Return (X, Y) of the center of cell containing provided text 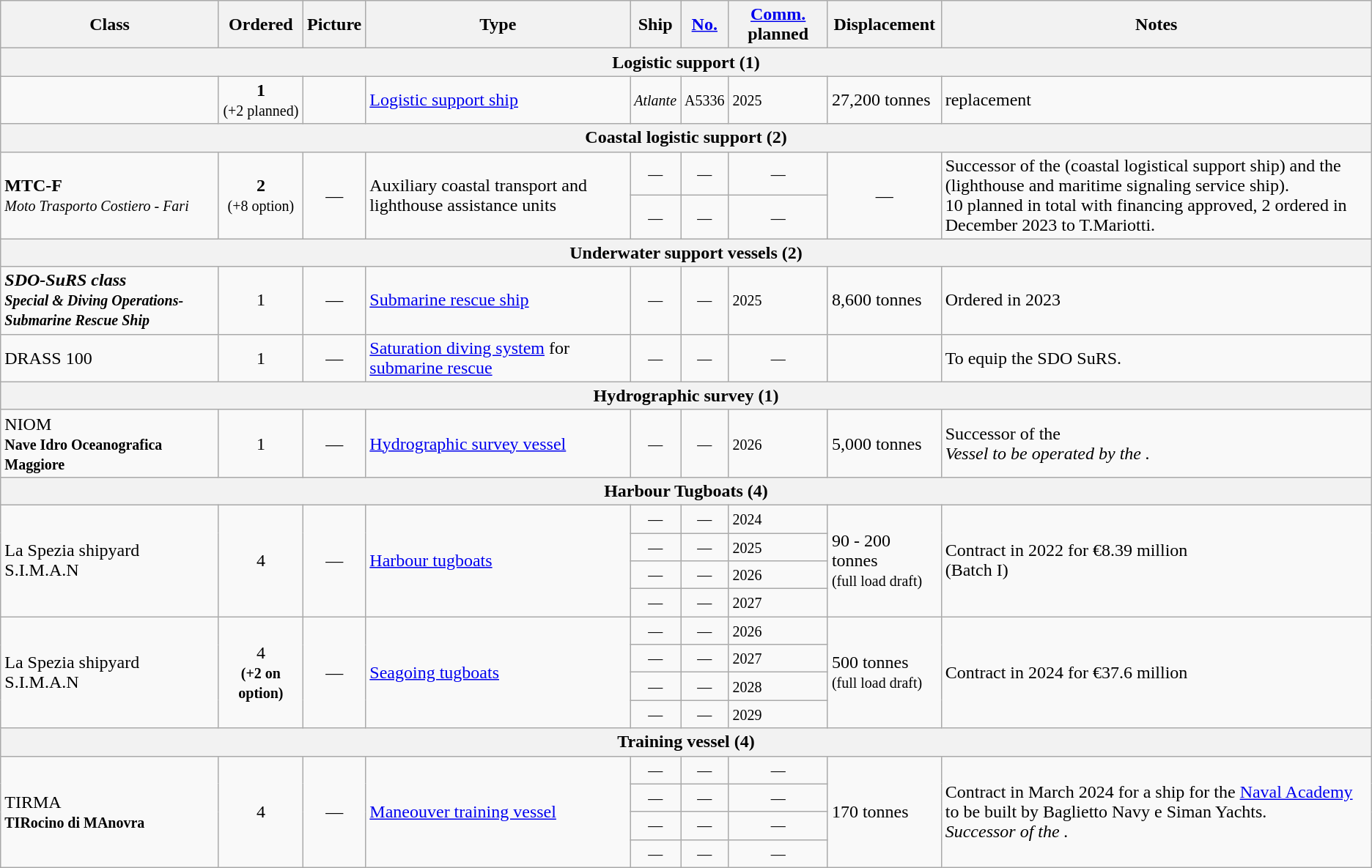
Class (110, 25)
Logistic support ship (498, 100)
1(+2 planned) (261, 100)
Successor of the Vessel to be operated by the . (1157, 443)
To equip the SDO SuRS. (1157, 357)
4(+2 on option) (261, 672)
500 tonnes(full load draft) (884, 672)
Training vessel (4) (686, 742)
Contract in 2024 for €37.6 million (1157, 672)
TIRMATIRocino di MAnovra (110, 812)
A5336 (705, 100)
2028 (778, 686)
Displacement (884, 25)
NIOMNave Idro Oceanografica Maggiore (110, 443)
Atlante (655, 100)
Submarine rescue ship (498, 300)
5,000 tonnes (884, 443)
90 - 200 tonnes(full load draft) (884, 560)
Hydrographic survey (1) (686, 396)
Picture (334, 25)
Contract in 2022 for €8.39 million (Batch I) (1157, 560)
Harbour Tugboats (4) (686, 491)
2029 (778, 714)
Seagoing tugboats (498, 672)
Notes (1157, 25)
Ordered in 2023 (1157, 300)
DRASS 100 (110, 357)
Harbour tugboats (498, 560)
27,200 tonnes (884, 100)
Ordered (261, 25)
Comm. planned (778, 25)
Type (498, 25)
MTC-FMoto Trasporto Costiero - Fari (110, 195)
170 tonnes (884, 812)
2024 (778, 519)
Underwater support vessels (2) (686, 253)
replacement (1157, 100)
Maneouver training vessel (498, 812)
8,600 tonnes (884, 300)
Coastal logistic support (2) (686, 138)
2(+8 option) (261, 195)
Auxiliary coastal transport and lighthouse assistance units (498, 195)
Ship (655, 25)
Contract in March 2024 for a ship for the Naval Academy to be built by Baglietto Navy e Siman Yachts. Successor of the . (1157, 812)
SDO-SuRS classSpecial & Diving Operations-Submarine Rescue Ship (110, 300)
Saturation diving system for submarine rescue (498, 357)
No. (705, 25)
Hydrographic survey vessel (498, 443)
Logistic support (1) (686, 62)
